Locate the cell with the specified text and output its (x, y) center coordinate. 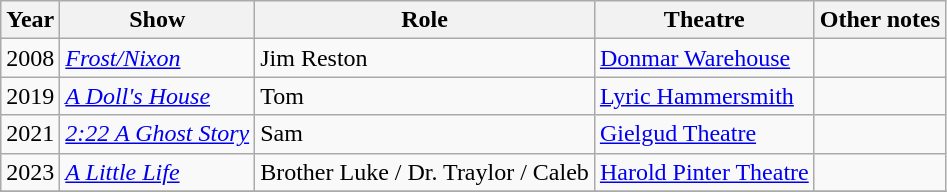
Donmar Warehouse (704, 58)
Theatre (704, 20)
2021 (30, 134)
Lyric Hammersmith (704, 96)
Frost/Nixon (158, 58)
2008 (30, 58)
Other notes (880, 20)
Tom (425, 96)
A Doll's House (158, 96)
Sam (425, 134)
Harold Pinter Theatre (704, 172)
2023 (30, 172)
2019 (30, 96)
Gielgud Theatre (704, 134)
Brother Luke / Dr. Traylor / Caleb (425, 172)
Year (30, 20)
2:22 A Ghost Story (158, 134)
A Little Life (158, 172)
Jim Reston (425, 58)
Show (158, 20)
Role (425, 20)
